Locate the cell with the specified text and output its [X, Y] center coordinate. 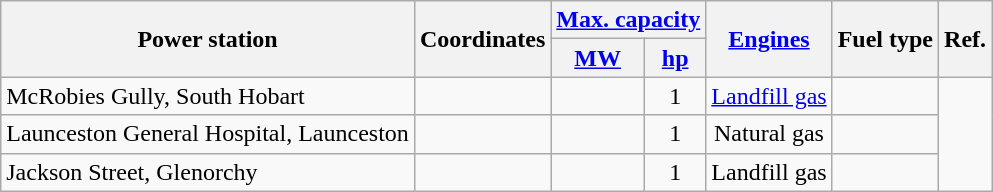
Power station [208, 39]
hp [674, 58]
Ref. [966, 39]
Fuel type [885, 39]
McRobies Gully, South Hobart [208, 96]
Max. capacity [628, 20]
Engines [769, 39]
Natural gas [769, 134]
MW [598, 58]
Coordinates [482, 39]
Launceston General Hospital, Launceston [208, 134]
Jackson Street, Glenorchy [208, 172]
